From the cell containing the given text, extract its center point as (X, Y) coordinate. 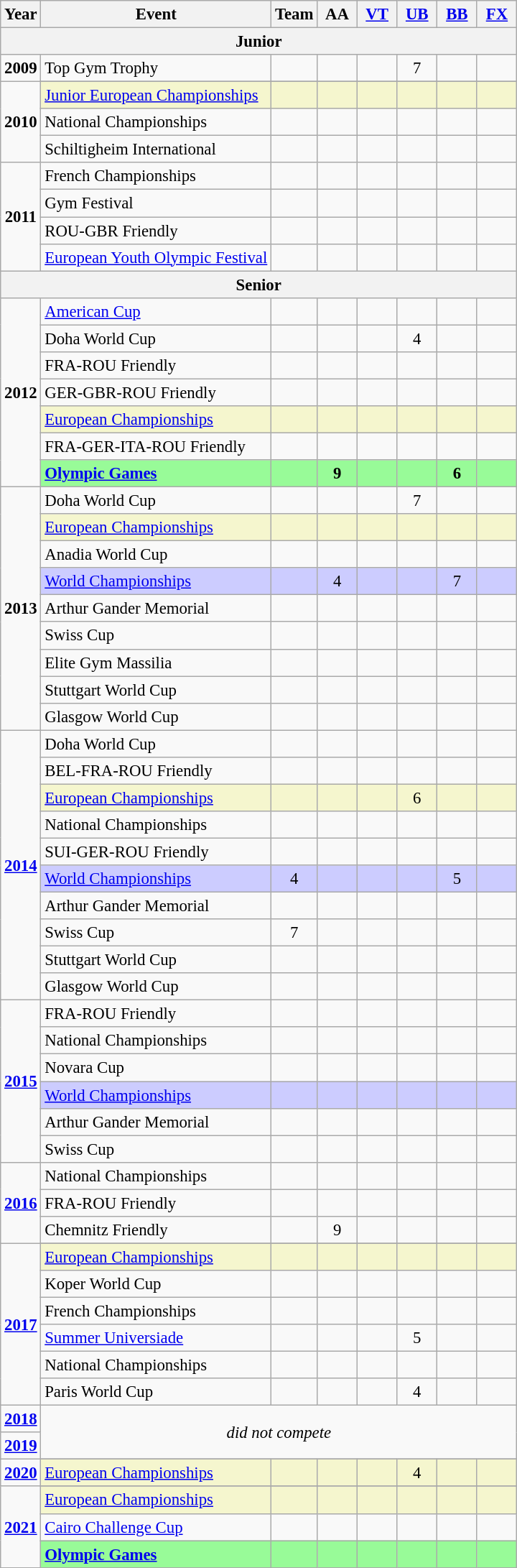
AA (337, 14)
Team (294, 14)
2015 (21, 1082)
Gym Festival (157, 203)
2021 (21, 1528)
Schiltigheim International (157, 149)
2019 (21, 1446)
UB (417, 14)
FX (497, 14)
did not compete (279, 1433)
2011 (21, 216)
Junior (258, 42)
Chemnitz Friendly (157, 1230)
Paris World Cup (157, 1392)
2012 (21, 392)
GER-GBR-ROU Friendly (157, 392)
2018 (21, 1419)
FRA-GER-ITA-ROU Friendly (157, 446)
2020 (21, 1473)
Junior European Championships (157, 96)
American Cup (157, 311)
European Youth Olympic Festival (157, 257)
Cairo Challenge Cup (157, 1527)
Elite Gym Massilia (157, 663)
VT (377, 14)
2017 (21, 1324)
2014 (21, 865)
Koper World Cup (157, 1284)
Novara Cup (157, 1068)
2016 (21, 1203)
Senior (258, 285)
ROU-GBR Friendly (157, 231)
2009 (21, 68)
Top Gym Trophy (157, 68)
2013 (21, 609)
Anadia World Cup (157, 555)
Year (21, 14)
2010 (21, 122)
Event (157, 14)
Summer Universiade (157, 1338)
BEL-FRA-ROU Friendly (157, 771)
SUI-GER-ROU Friendly (157, 852)
BB (457, 14)
